Identify which cell holds the provided text, then report its (X, Y) central coordinate. 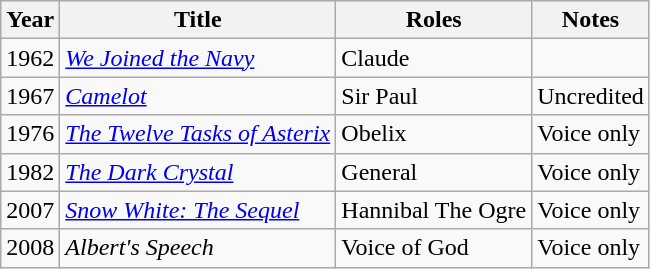
1982 (30, 172)
The Twelve Tasks of Asterix (198, 134)
2007 (30, 210)
The Dark Crystal (198, 172)
General (434, 172)
Albert's Speech (198, 248)
Obelix (434, 134)
Voice of God (434, 248)
1967 (30, 96)
We Joined the Navy (198, 58)
Year (30, 20)
Hannibal The Ogre (434, 210)
Roles (434, 20)
Uncredited (591, 96)
Sir Paul (434, 96)
Camelot (198, 96)
1962 (30, 58)
Title (198, 20)
1976 (30, 134)
Notes (591, 20)
2008 (30, 248)
Claude (434, 58)
Snow White: The Sequel (198, 210)
